Identify which cell holds the provided text, then report its [X, Y] central coordinate. 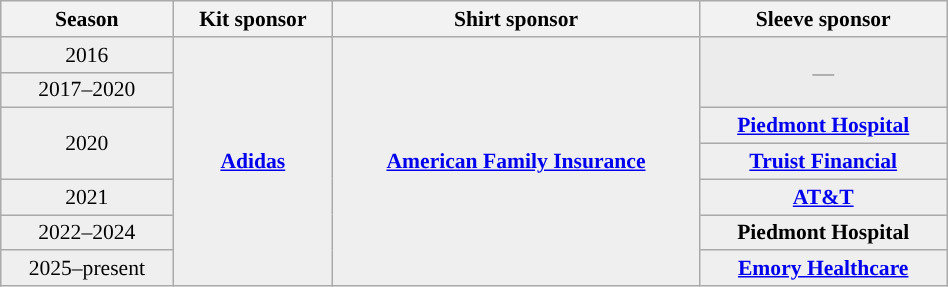
2022–2024 [87, 233]
AT&T [823, 197]
Sleeve sponsor [823, 19]
— [823, 72]
Emory Healthcare [823, 269]
2016 [87, 55]
2025–present [87, 269]
2021 [87, 197]
2017–2020 [87, 90]
Kit sponsor [253, 19]
American Family Insurance [516, 162]
Adidas [253, 162]
Shirt sponsor [516, 19]
2020 [87, 144]
Season [87, 19]
Truist Financial [823, 162]
